Locate the cell with the specified text and output its [x, y] center coordinate. 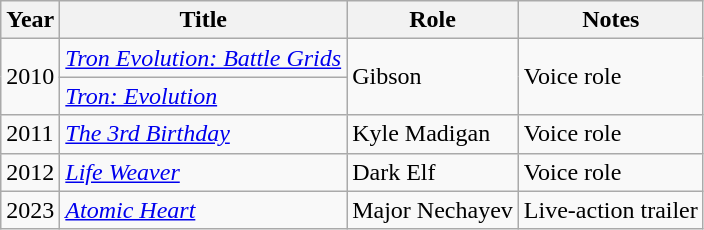
Gibson [433, 77]
Atomic Heart [204, 210]
2011 [30, 134]
Live-action trailer [610, 210]
Year [30, 20]
Major Nechayev [433, 210]
Tron: Evolution [204, 96]
Notes [610, 20]
Kyle Madigan [433, 134]
2012 [30, 172]
Role [433, 20]
Dark Elf [433, 172]
Life Weaver [204, 172]
Title [204, 20]
The 3rd Birthday [204, 134]
Tron Evolution: Battle Grids [204, 58]
2010 [30, 77]
2023 [30, 210]
